Search for the cell housing the specified text and yield its (x, y) center coordinate. 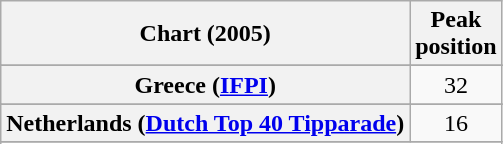
Greece (IFPI) (206, 85)
Peakposition (456, 34)
Netherlands (Dutch Top 40 Tipparade) (206, 123)
Chart (2005) (206, 34)
16 (456, 123)
32 (456, 85)
